Provide the [X, Y] coordinate of the cell's center where the given text is located.  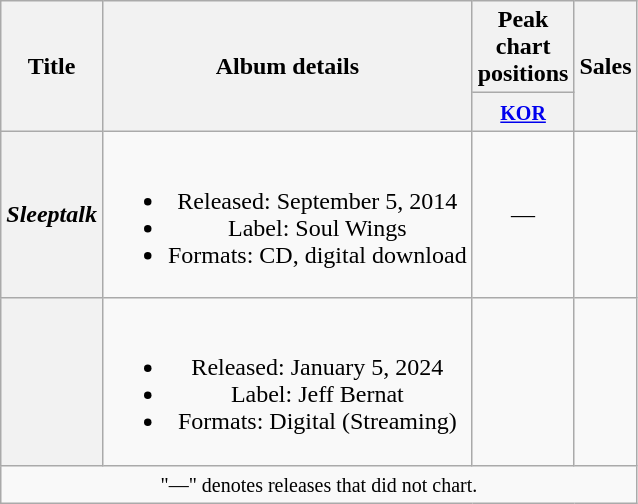
KOR [523, 112]
Peak chart positions [523, 47]
Released: September 5, 2014Label: Soul WingsFormats: CD, digital download [287, 214]
— [523, 214]
Released: January 5, 2024Label: Jeff BernatFormats: Digital (Streaming) [287, 382]
Sales [606, 66]
"—" denotes releases that did not chart. [319, 484]
Sleeptalk [52, 214]
Title [52, 66]
Album details [287, 66]
